Find where the given text appears and provide that cell's center as (x, y) coordinate. 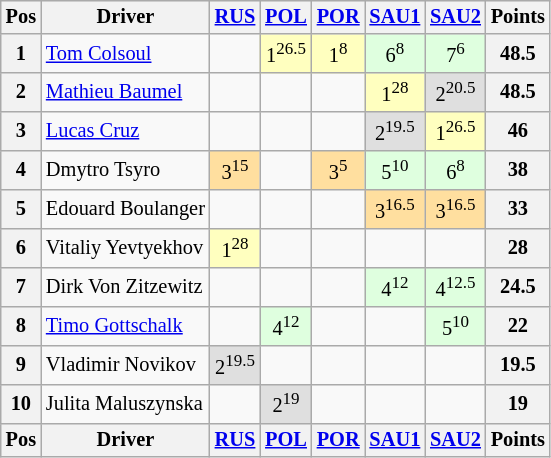
35 (338, 170)
18 (338, 54)
2 (21, 92)
28 (518, 248)
7 (21, 288)
19.5 (518, 364)
4 (21, 170)
Timo Gottschalk (126, 326)
22 (518, 326)
220.5 (456, 92)
Dirk Von Zitzewitz (126, 288)
Mathieu Baumel (126, 92)
9 (21, 364)
3 (21, 132)
76 (456, 54)
219 (286, 404)
Edouard Boulanger (126, 210)
Vladimir Novikov (126, 364)
1 (21, 54)
315 (235, 170)
Tom Colsoul (126, 54)
5 (21, 210)
Vitaliy Yevtyekhov (126, 248)
19 (518, 404)
412.5 (456, 288)
6 (21, 248)
24.5 (518, 288)
Dmytro Tsyro (126, 170)
8 (21, 326)
Lucas Cruz (126, 132)
38 (518, 170)
33 (518, 210)
46 (518, 132)
10 (21, 404)
Julita Maluszynska (126, 404)
